Return [x, y] of the center of cell containing provided text 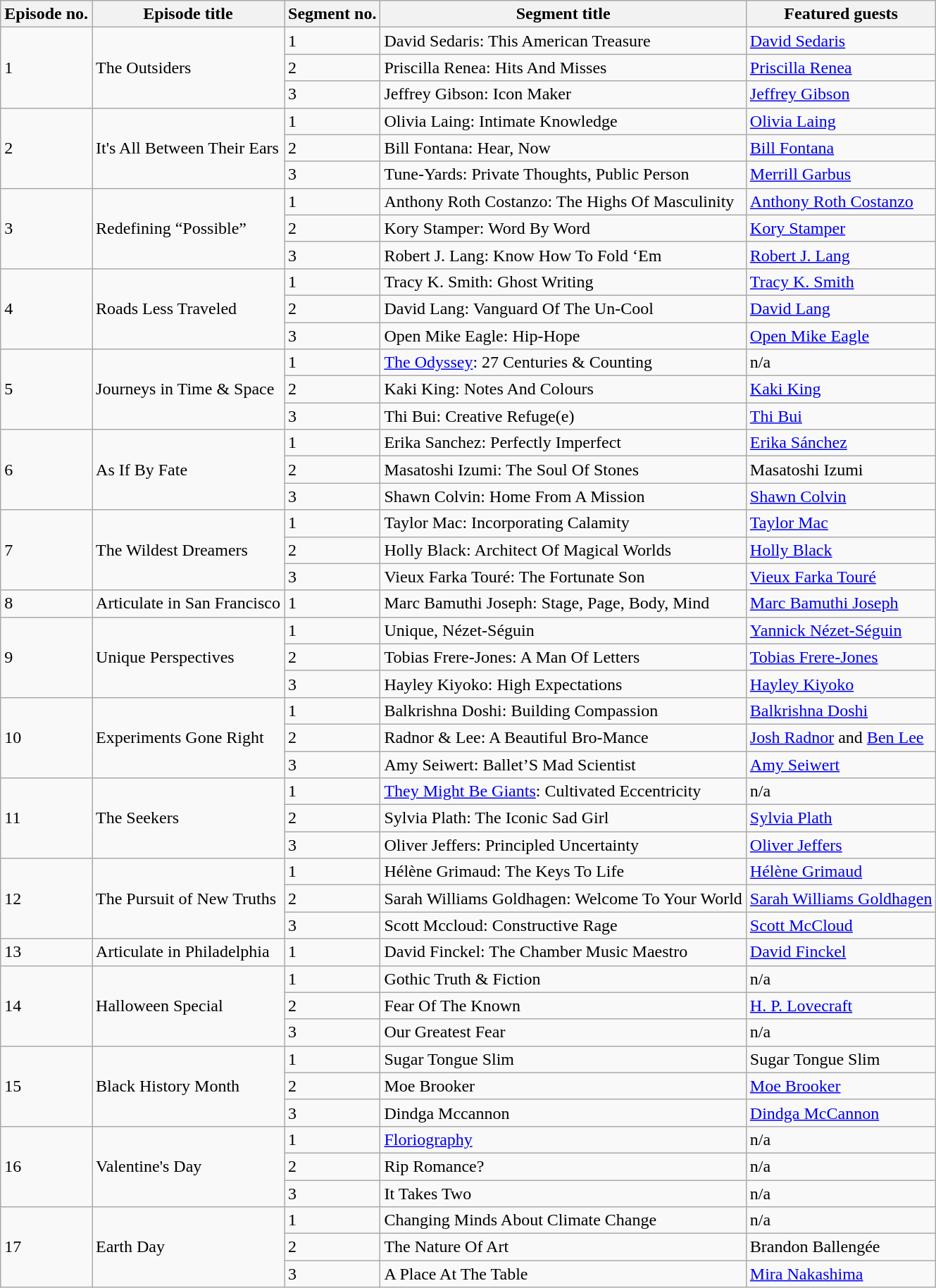
Articulate in San Francisco [189, 604]
9 [46, 657]
Kaki King [841, 389]
Valentine's Day [189, 1166]
It's All Between Their Ears [189, 148]
The Outsiders [189, 68]
Roads Less Traveled [189, 308]
Holly Black: Architect Of Magical Worlds [563, 550]
Kaki King: Notes And Colours [563, 389]
Sylvia Plath [841, 818]
Thi Bui [841, 416]
Gothic Truth & Fiction [563, 979]
Dindga Mccannon [563, 1113]
Masatoshi Izumi: The Soul Of Stones [563, 470]
Hélène Grimaud: The Keys To Life [563, 872]
Kory Stamper [841, 228]
David Lang: Vanguard Of The Un-Cool [563, 308]
The Wildest Dreamers [189, 550]
Olivia Laing [841, 121]
The Pursuit of New Truths [189, 899]
Brandon Ballengée [841, 1247]
As If By Fate [189, 470]
14 [46, 1006]
Taylor Mac [841, 523]
Priscilla Renea: Hits And Misses [563, 68]
16 [46, 1166]
Open Mike Eagle: Hip-Hope [563, 336]
Tune-Yards: Private Thoughts, Public Person [563, 175]
Sarah Williams Goldhagen: Welcome To Your World [563, 899]
Bill Fontana: Hear, Now [563, 148]
David Finckel: The Chamber Music Maestro [563, 952]
Yannick Nézet-Séguin [841, 630]
Marc Bamuthi Joseph [841, 604]
Open Mike Eagle [841, 336]
Articulate in Philadelphia [189, 952]
Merrill Garbus [841, 175]
Olivia Laing: Intimate Knowledge [563, 121]
6 [46, 470]
Halloween Special [189, 1006]
Tobias Frere-Jones: A Man Of Letters [563, 657]
Unique Perspectives [189, 657]
Kory Stamper: Word By Word [563, 228]
The Nature Of Art [563, 1247]
David Lang [841, 308]
Hayley Kiyoko [841, 684]
Redefining “Possible” [189, 228]
Floriography [563, 1139]
10 [46, 737]
Featured guests [841, 14]
Tracy K. Smith: Ghost Writing [563, 282]
Balkrishna Doshi: Building Compassion [563, 711]
The Odyssey: 27 Centuries & Counting [563, 363]
Priscilla Renea [841, 68]
Experiments Gone Right [189, 737]
Marc Bamuthi Joseph: Stage, Page, Body, Mind [563, 604]
H. P. Lovecraft [841, 1006]
Josh Radnor and Ben Lee [841, 737]
David Finckel [841, 952]
Robert J. Lang [841, 255]
Rip Romance? [563, 1166]
Changing Minds About Climate Change [563, 1220]
Erika Sanchez: Perfectly Imperfect [563, 443]
Black History Month [189, 1086]
They Might Be Giants: Cultivated Eccentricity [563, 792]
Hayley Kiyoko: High Expectations [563, 684]
Balkrishna Doshi [841, 711]
Journeys in Time & Space [189, 389]
A Place At The Table [563, 1274]
Dindga McCannon [841, 1113]
Our Greatest Fear [563, 1032]
Segment no. [332, 14]
Segment title [563, 14]
Tracy K. Smith [841, 282]
8 [46, 604]
Robert J. Lang: Know How To Fold ‘Em [563, 255]
Erika Sánchez [841, 443]
15 [46, 1086]
Tobias Frere-Jones [841, 657]
Amy Seiwert: Ballet’S Mad Scientist [563, 764]
4 [46, 308]
Oliver Jeffers [841, 845]
Earth Day [189, 1247]
5 [46, 389]
Thi Bui: Creative Refuge(e) [563, 416]
Jeffrey Gibson [841, 94]
Shawn Colvin [841, 496]
Episode title [189, 14]
Amy Seiwert [841, 764]
Bill Fontana [841, 148]
Masatoshi Izumi [841, 470]
Vieux Farka Touré: The Fortunate Son [563, 577]
12 [46, 899]
Scott Mccloud: Constructive Rage [563, 925]
Hélène Grimaud [841, 872]
11 [46, 818]
Scott McCloud [841, 925]
David Sedaris [841, 41]
13 [46, 952]
Sarah Williams Goldhagen [841, 899]
Anthony Roth Costanzo: The Highs Of Masculinity [563, 201]
Holly Black [841, 550]
Jeffrey Gibson: Icon Maker [563, 94]
Episode no. [46, 14]
It Takes Two [563, 1194]
Anthony Roth Costanzo [841, 201]
David Sedaris: This American Treasure [563, 41]
Taylor Mac: Incorporating Calamity [563, 523]
Sylvia Plath: The Iconic Sad Girl [563, 818]
7 [46, 550]
Radnor & Lee: A Beautiful Bro-Mance [563, 737]
Vieux Farka Touré [841, 577]
17 [46, 1247]
Mira Nakashima [841, 1274]
Fear Of The Known [563, 1006]
Unique, Nézet-Séguin [563, 630]
Oliver Jeffers: Principled Uncertainty [563, 845]
Shawn Colvin: Home From A Mission [563, 496]
The Seekers [189, 818]
